Identify which cell holds the provided text, then report its [X, Y] central coordinate. 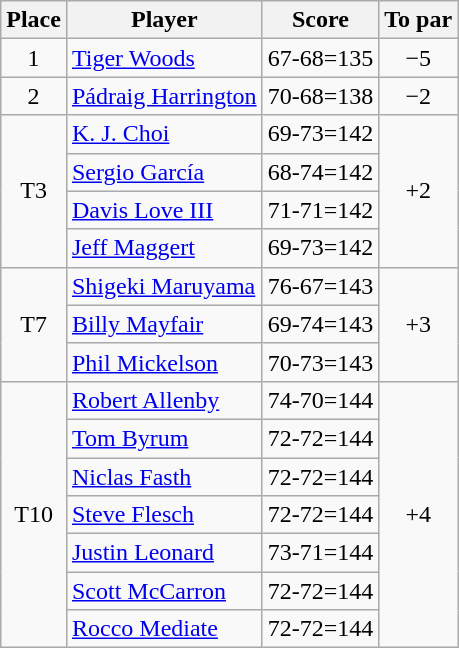
Pádraig Harrington [164, 96]
68-74=142 [320, 172]
Davis Love III [164, 210]
−5 [418, 58]
Justin Leonard [164, 553]
T3 [34, 191]
Jeff Maggert [164, 248]
Tiger Woods [164, 58]
To par [418, 20]
70-73=143 [320, 362]
73-71=144 [320, 553]
1 [34, 58]
71-71=142 [320, 210]
Player [164, 20]
69-74=143 [320, 324]
Sergio García [164, 172]
Scott McCarron [164, 591]
Billy Mayfair [164, 324]
67-68=135 [320, 58]
+4 [418, 514]
Shigeki Maruyama [164, 286]
K. J. Choi [164, 134]
Robert Allenby [164, 400]
Tom Byrum [164, 438]
T7 [34, 324]
2 [34, 96]
Rocco Mediate [164, 629]
+2 [418, 191]
74-70=144 [320, 400]
Place [34, 20]
Niclas Fasth [164, 477]
+3 [418, 324]
70-68=138 [320, 96]
T10 [34, 514]
Steve Flesch [164, 515]
Phil Mickelson [164, 362]
Score [320, 20]
−2 [418, 96]
76-67=143 [320, 286]
